Locate the cell with the specified text and output its [x, y] center coordinate. 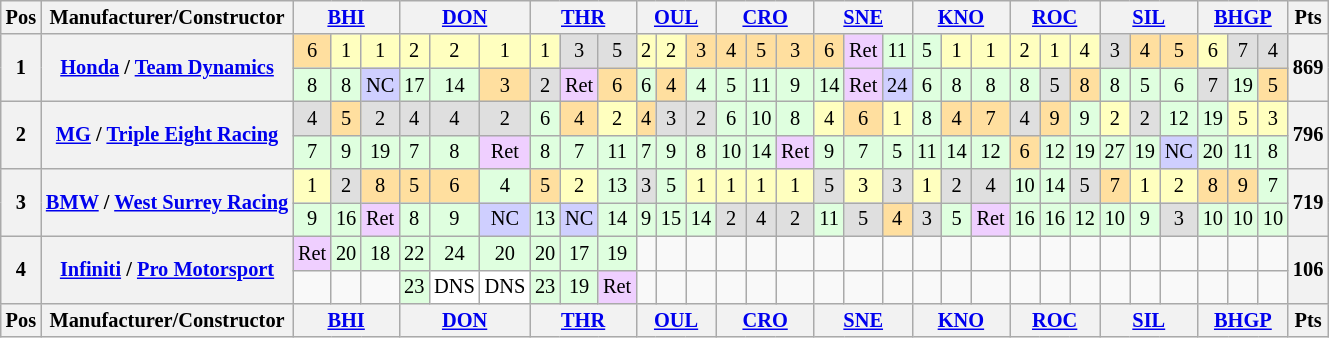
15 [671, 219]
22 [414, 253]
106 [1308, 270]
27 [1115, 152]
Honda / Team Dynamics [167, 68]
869 [1308, 68]
18 [380, 253]
BMW / West Surrey Racing [167, 202]
796 [1308, 134]
719 [1308, 202]
Infiniti / Pro Motorsport [167, 270]
MG / Triple Eight Racing [167, 134]
